For the text-containing cell, return its midpoint in [X, Y] coordinate format. 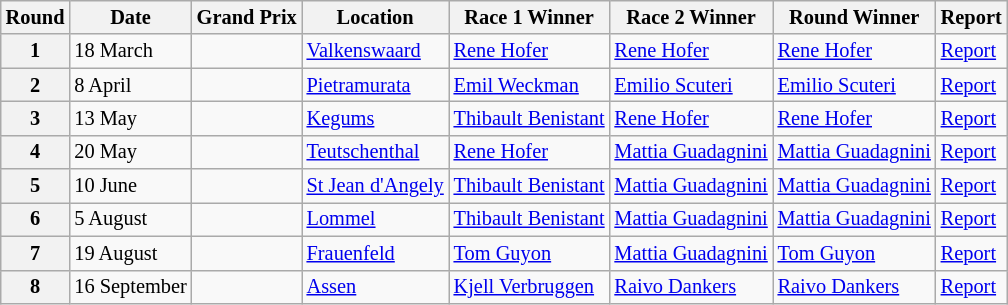
19 August [130, 253]
18 March [130, 51]
8 [36, 287]
Location [376, 17]
Frauenfeld [376, 253]
Pietramurata [376, 85]
4 [36, 152]
5 August [130, 219]
Valkenswaard [376, 51]
Round [36, 17]
Teutschenthal [376, 152]
10 June [130, 186]
20 May [130, 152]
1 [36, 51]
Race 1 Winner [530, 17]
5 [36, 186]
Assen [376, 287]
2 [36, 85]
Emil Weckman [530, 85]
7 [36, 253]
3 [36, 118]
Kegums [376, 118]
13 May [130, 118]
Date [130, 17]
6 [36, 219]
St Jean d'Angely [376, 186]
Grand Prix [247, 17]
Kjell Verbruggen [530, 287]
Lommel [376, 219]
16 September [130, 287]
Race 2 Winner [690, 17]
Round Winner [854, 17]
8 April [130, 85]
